Provide the [X, Y] coordinate of the cell's center where the given text is located.  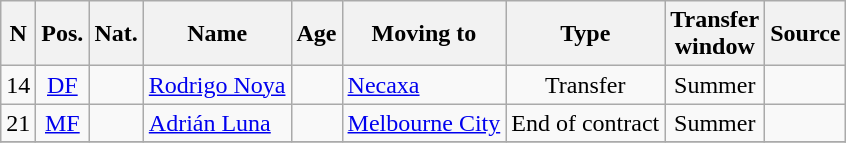
Pos. [62, 34]
Rodrigo Noya [217, 85]
N [18, 34]
Type [586, 34]
MF [62, 123]
Name [217, 34]
Melbourne City [424, 123]
Adrián Luna [217, 123]
End of contract [586, 123]
Age [316, 34]
Moving to [424, 34]
Nat. [116, 34]
Source [806, 34]
Transfer [586, 85]
21 [18, 123]
Transferwindow [715, 34]
DF [62, 85]
Necaxa [424, 85]
14 [18, 85]
